For the text-containing cell, return its midpoint in [X, Y] coordinate format. 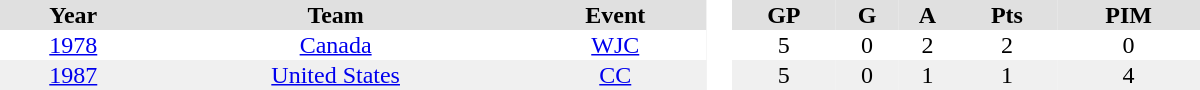
WJC [616, 45]
PIM [1128, 15]
CC [616, 75]
GP [784, 15]
G [867, 15]
1987 [74, 75]
Team [336, 15]
United States [336, 75]
Canada [336, 45]
A [927, 15]
Event [616, 15]
1978 [74, 45]
Year [74, 15]
Pts [1008, 15]
4 [1128, 75]
